Extract the [X, Y] coordinate from the center of the cell holding the provided text.  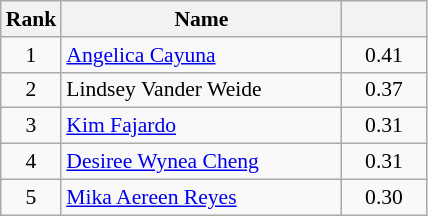
0.30 [384, 197]
Mika Aereen Reyes [201, 197]
Lindsey Vander Weide [201, 90]
2 [32, 90]
Kim Fajardo [201, 126]
Rank [32, 19]
0.41 [384, 55]
4 [32, 162]
Desiree Wynea Cheng [201, 162]
Angelica Cayuna [201, 55]
1 [32, 55]
0.37 [384, 90]
3 [32, 126]
5 [32, 197]
Name [201, 19]
